Extract the [x, y] coordinate from the center of the cell holding the provided text.  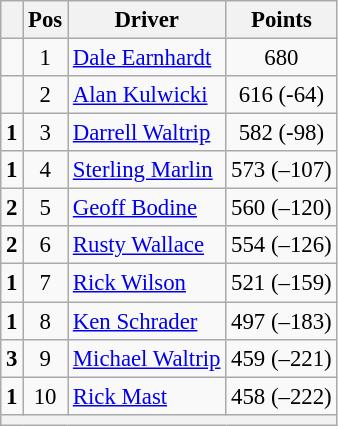
Michael Waltrip [147, 358]
6 [46, 245]
573 (–107) [282, 170]
Rick Wilson [147, 283]
Alan Kulwicki [147, 95]
Dale Earnhardt [147, 58]
458 (–222) [282, 396]
616 (-64) [282, 95]
4 [46, 170]
5 [46, 208]
10 [46, 396]
Driver [147, 20]
Pos [46, 20]
Geoff Bodine [147, 208]
521 (–159) [282, 283]
560 (–120) [282, 208]
459 (–221) [282, 358]
680 [282, 58]
Points [282, 20]
Rick Mast [147, 396]
8 [46, 321]
Rusty Wallace [147, 245]
9 [46, 358]
Darrell Waltrip [147, 133]
582 (-98) [282, 133]
497 (–183) [282, 321]
Ken Schrader [147, 321]
Sterling Marlin [147, 170]
554 (–126) [282, 245]
7 [46, 283]
